Scan for the cell matching the given text and deliver its [X, Y] coordinate at center. 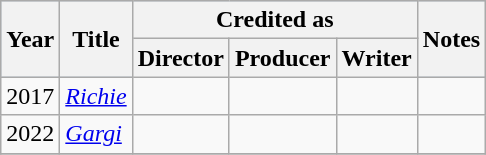
2017 [30, 96]
Credited as [274, 20]
Year [30, 39]
Title [96, 39]
Producer [282, 58]
Richie [96, 96]
Director [180, 58]
Writer [376, 58]
Gargi [96, 134]
Notes [451, 39]
2022 [30, 134]
